For the text-containing cell, return its midpoint in (x, y) coordinate format. 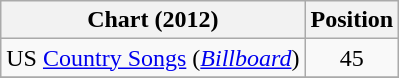
45 (352, 58)
US Country Songs (Billboard) (153, 58)
Chart (2012) (153, 20)
Position (352, 20)
